Capture the cell that displays the provided text and extract its [X, Y] central coordinate. 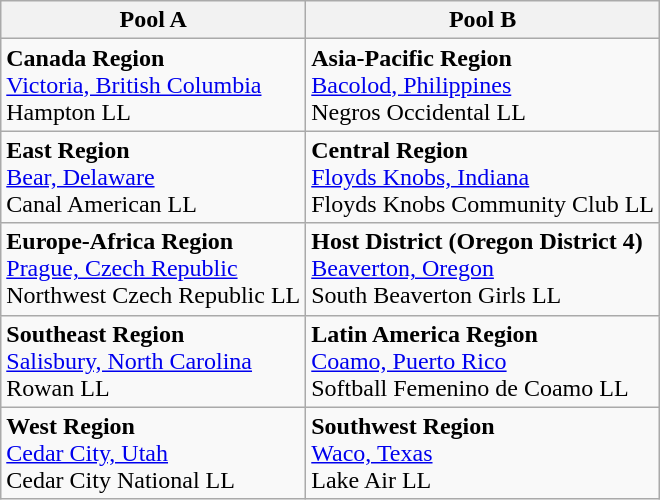
Canada Region Victoria, British Columbia Hampton LL [154, 85]
Europe-Africa Region Prague, Czech Republic Northwest Czech Republic LL [154, 269]
Central Region Floyds Knobs, Indiana Floyds Knobs Community Club LL [483, 177]
Asia-Pacific Region Bacolod, Philippines Negros Occidental LL [483, 85]
Latin America Region Coamo, Puerto Rico Softball Femenino de Coamo LL [483, 361]
East Region Bear, Delaware Canal American LL [154, 177]
Pool B [483, 20]
Southwest Region Waco, Texas Lake Air LL [483, 453]
Pool A [154, 20]
Host District (Oregon District 4) Beaverton, Oregon South Beaverton Girls LL [483, 269]
West Region Cedar City, Utah Cedar City National LL [154, 453]
Southeast Region Salisbury, North Carolina Rowan LL [154, 361]
